Extract the (X, Y) coordinate from the center of the cell holding the provided text.  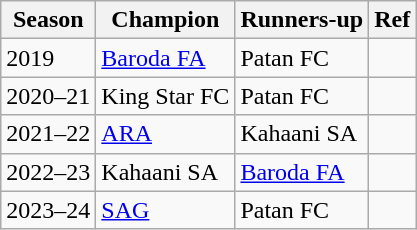
ARA (166, 134)
Champion (166, 20)
2019 (48, 58)
Season (48, 20)
SAG (166, 210)
2022–23 (48, 172)
King Star FC (166, 96)
2021–22 (48, 134)
Runners-up (302, 20)
Ref (392, 20)
2023–24 (48, 210)
2020–21 (48, 96)
